Locate the cell with the specified text and output its [x, y] center coordinate. 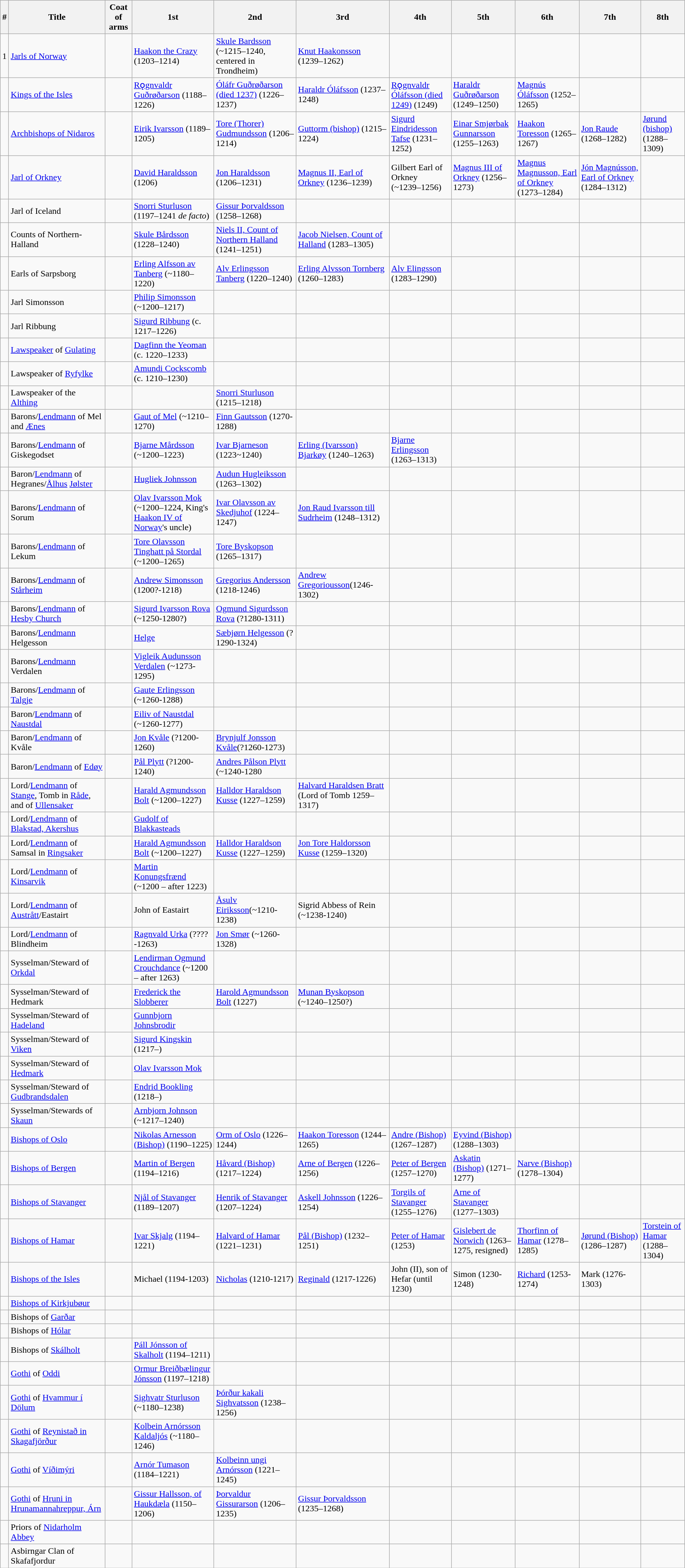
6th [547, 17]
Haakon Toresson (1244–1265) [342, 1139]
Sigrid Abbess of Rein (~1238-1240) [342, 910]
Jón Magnússon, Earl of Orkney (1284–1312) [610, 177]
8th [663, 17]
Sysselman/Steward of Gudbrandsdalen [57, 1092]
Gothi of Hruni in Hrunamannahreppur, Árn [57, 1503]
Gilbert Earl of Orkney (~1239–1256) [420, 177]
Vigleik Audunsson Verdalen (~1273-1295) [173, 666]
Knut Haakonsson (1239–1262) [342, 56]
Einar Smjørbak Gunnarsson (1255–1263) [483, 133]
Erling Alvsson Tornberg (1260–1283) [342, 273]
Mark (1276-1303) [610, 1279]
Arne of Bergen (1226–1256) [342, 1168]
Pål (Bishop) (1232–1251) [342, 1240]
Earls of Sarpsborg [57, 273]
Lendirman Ogmund Crouchdance (~1200 – after 1263) [173, 968]
Jon Raude (1268–1282) [610, 133]
Gothi of Oddi [57, 1374]
Bishops of Oslo [57, 1139]
Jørund (Bishop) (1286–1287) [610, 1240]
Snorri Sturluson (1215–1218) [255, 398]
Olav Ivarsson Mok [173, 1068]
Barons/Lendmann of Lekum [57, 551]
Dagfinn the Yeoman (c. 1220–1233) [173, 350]
Coat of arms [119, 17]
Erling Alfsson av Tanberg (~1180–1220) [173, 273]
John of Eastairt [173, 910]
Reginald (1217-1226) [342, 1279]
Þórður kakali Sighvatsson (1238–1256) [255, 1402]
Barons/Lendmann Helgesson [57, 637]
Amundi Cockscomb (c. 1210–1230) [173, 373]
Bishops of Hamar [57, 1240]
Lord/Lendmann of Samsal in Ringsaker [57, 848]
Bjarne Mårdsson (~1200–1223) [173, 450]
Magnus Magnusson, Earl of Orkney (1273–1284) [547, 177]
Baron/Lendmann of Edøy [57, 767]
Gothi of Hvammur í Dölum [57, 1402]
Torstein of Hamar (1288–1304) [663, 1240]
Skule Bardsson (~1215–1240, centered in Trondheim) [255, 56]
Jon Tore Haldorsson Kusse (1259–1320) [342, 848]
Jarl Ribbung [57, 326]
Jon Haraldsson (1206–1231) [255, 177]
Sigurd Ivarsson Rova (~1250-1280?) [173, 614]
Barons/Lendmann of Hesby Church [57, 614]
Rǫgnvaldr Guðrøðarson (1188–1226) [173, 95]
Lawspeaker of the Althing [57, 398]
Finn Gautsson (1270-1288) [255, 421]
Richard (1253-1274) [547, 1279]
Tore Olavsson Tinghatt på Stordal (~1200–1265) [173, 551]
Barons/Lendmann of Sorum [57, 513]
Þorvaldur Gissurarson (1206–1235) [255, 1503]
Haakon Toresson (1265–1267) [547, 133]
Gregorius Andersson (1218-1246) [255, 585]
Lord/Lendmann of Blindheim [57, 939]
Baron/Lendmann of Kvåle [57, 742]
Gothi of Víðimýri [57, 1470]
Sysselman/Stewards of Skaun [57, 1116]
Philip Simonsson (~1200–1217) [173, 302]
Nicholas (1210-1217) [255, 1279]
Haraldr Óláfsson (1237–1248) [342, 95]
Ragnvald Urka (????-1263) [173, 939]
Michael (1194-1203) [173, 1279]
Niels II, Count of Northern Halland (1241–1251) [255, 240]
2nd [255, 17]
Simon (1230-1248) [483, 1279]
1 [4, 56]
Magnus III of Orkney (1256–1273) [483, 177]
Frederick the Slobberer [173, 997]
Bishops of Stavanger [57, 1202]
Alv Erlingsson Tanberg (1220–1240) [255, 273]
Ivar Skjalg (1194–1221) [173, 1240]
Endrid Bookling (1218–) [173, 1092]
Martin Konungsfrænd (~1200 – after 1223) [173, 876]
Gothi of Reynistað in Skagafjörður [57, 1436]
Halvard Haraldsen Bratt (Lord of Tomb 1259–1317) [342, 795]
Bishops of Kirkjubøur [57, 1303]
Ivar Bjarneson (1223~1240) [255, 450]
Alv Elingsson (1283–1290) [420, 273]
Jarl of Orkney [57, 177]
Lord/Lendmann of Austrått/Eastairt [57, 910]
Counts of Northern-Halland [57, 240]
Torgils of Stavanger (1255–1276) [420, 1202]
Harold Agmundsson Bolt (1227) [255, 997]
Title [57, 17]
Brynjulf Jonsson Kvåle(?1260-1273) [255, 742]
Sigurd Ribbung (c. 1217–1226) [173, 326]
Andre (Bishop) (1267–1287) [420, 1139]
Tore (Thorer) Gudmundsson (1206–1214) [255, 133]
Eirik Ivarsson (1189–1205) [173, 133]
Haakon the Crazy (1203–1214) [173, 56]
Barons/Lendmann Verdalen [57, 666]
Henrik of Stavanger (1207–1224) [255, 1202]
Thorfinn of Hamar (1278–1285) [547, 1240]
Haraldr Guðrøðarson (1249–1250) [483, 95]
Snorri Sturluson (1197–1241 de facto) [173, 211]
Ivar Olavsson av Skedjuhof (1224–1247) [255, 513]
Bishops of Hólar [57, 1331]
Kolbeinn ungi Arnórsson (1221–1245) [255, 1470]
Asbirngar Clan of Skafafjordur [57, 1556]
Askatin (Bishop) (1271–1277) [483, 1168]
Bishops of Bergen [57, 1168]
Lord/Lendmann of Blakstad, Akershus [57, 824]
Óláfr Guðrøðarson (died 1237) (1226–1237) [255, 95]
Jon Smør (~1260-1328) [255, 939]
Andres Pålson Plytt (~1240-1280 [255, 767]
Gudolf of Blakkasteads [173, 824]
Barons/Lendmann of Giskegodset [57, 450]
Bjarne Erlingsson (1263–1313) [420, 450]
Kolbein Arnórsson Kaldaljós (~1180–1246) [173, 1436]
Bishops of Garðar [57, 1317]
Jarl Simonsson [57, 302]
Bishops of the Isles [57, 1279]
Magnús Óláfsson (1252–1265) [547, 95]
Nikolas Arnesson (Bishop) (1190–1225) [173, 1139]
Archbishops of Nidaros [57, 133]
Tore Byskopson (1265–1317) [255, 551]
Barons/Lendmann of Stårheim [57, 585]
Gislebert de Norwich (1263–1275, resigned) [483, 1240]
Åsulv Eiriksson(~1210-1238) [255, 910]
Gaute Erlingsson (~1260-1288) [173, 695]
Andrew Simonsson (1200?-1218) [173, 585]
Sæbjørn Helgesson (?1290-1324) [255, 637]
Jørund (bishop) (1288–1309) [663, 133]
Audun Hugleiksson (1263–1302) [255, 479]
Gissur Hallsson, of Haukdæla (1150–1206) [173, 1503]
Martin of Bergen (1194–1216) [173, 1168]
Njål of Stavanger (1189–1207) [173, 1202]
Guttorm (bishop) (1215–1224) [342, 133]
Gissur Þorvaldsson (1258–1268) [255, 211]
Olav Ivarsson Mok (~1200–1224, King's Haakon IV of Norway's uncle) [173, 513]
Ogmund Sigurdsson Rova (?1280-1311) [255, 614]
Sysselman/Steward of Hadeland [57, 1020]
Peter of Bergen (1257–1270) [420, 1168]
Lord/Lendmann of Kinsarvik [57, 876]
Magnus II, Earl of Orkney (1236–1239) [342, 177]
Gunnbjorn Johnsbrodir [173, 1020]
Munan Byskopson (~1240–1250?) [342, 997]
Ormur Breiðbælingur Jónsson (1197–1218) [173, 1374]
Jon Kvåle (?1200-1260) [173, 742]
Erling (Ivarsson) Bjarkøy (1240–1263) [342, 450]
Lord/Lendmann of Stange, Tomb in Råde, and of Ullensaker [57, 795]
Gaut of Mel (~1210–1270) [173, 421]
Baron/Lendmann of Naustdal [57, 719]
Skule Bårdsson (1228–1240) [173, 240]
5th [483, 17]
Jarl of Iceland [57, 211]
Lawspeaker of Gulating [57, 350]
Barons/Lendmann of Mel and Ænes [57, 421]
Helge [173, 637]
Arnbjorn Johnson (~1217–1240) [173, 1116]
Askell Johnsson (1226–1254) [342, 1202]
Sysselman/Steward of Viken [57, 1044]
1st [173, 17]
# [4, 17]
Eiliv of Naustdal (~1260-1277) [173, 719]
Páll Jónsson of Skalholt (1194–1211) [173, 1349]
Peter of Hamar (1253) [420, 1240]
4th [420, 17]
Sighvatr Sturluson (~1180–1238) [173, 1402]
Pål Plytt (?1200-1240) [173, 767]
Bishops of Skálholt [57, 1349]
Baron/Lendmann of Hegranes/Ålhus Jølster [57, 479]
3rd [342, 17]
Priors of Nidarholm Abbey [57, 1532]
Lawspeaker of Ryfylke [57, 373]
Jon Raud Ivarsson till Sudrheim (1248–1312) [342, 513]
Sigurd Eindridesson Tafse (1231–1252) [420, 133]
Rǫgnvaldr Óláfsson (died 1249) (1249) [420, 95]
Hugliek Johnsson [173, 479]
Arne of Stavanger (1277–1303) [483, 1202]
Barons/Lendmann of Talgje [57, 695]
Eyvind (Bishop) (1288–1303) [483, 1139]
Håvard (Bishop) (1217–1224) [255, 1168]
Sysselman/Steward of Orkdal [57, 968]
Arnór Tumason (1184–1221) [173, 1470]
Jacob Nielsen, Count of Halland (1283–1305) [342, 240]
Andrew Gregoriousson(1246-1302) [342, 585]
7th [610, 17]
Narve (Bishop) (1278–1304) [547, 1168]
Orm of Oslo (1226–1244) [255, 1139]
Kings of the Isles [57, 95]
John (II), son of Hefar (until 1230) [420, 1279]
Sigurd Kingskin (1217–) [173, 1044]
Jarls of Norway [57, 56]
Halvard of Hamar (1221–1231) [255, 1240]
Gissur Þorvaldsson (1235–1268) [342, 1503]
David Haraldsson (1206) [173, 177]
